From the cell containing the given text, extract its center point as (X, Y) coordinate. 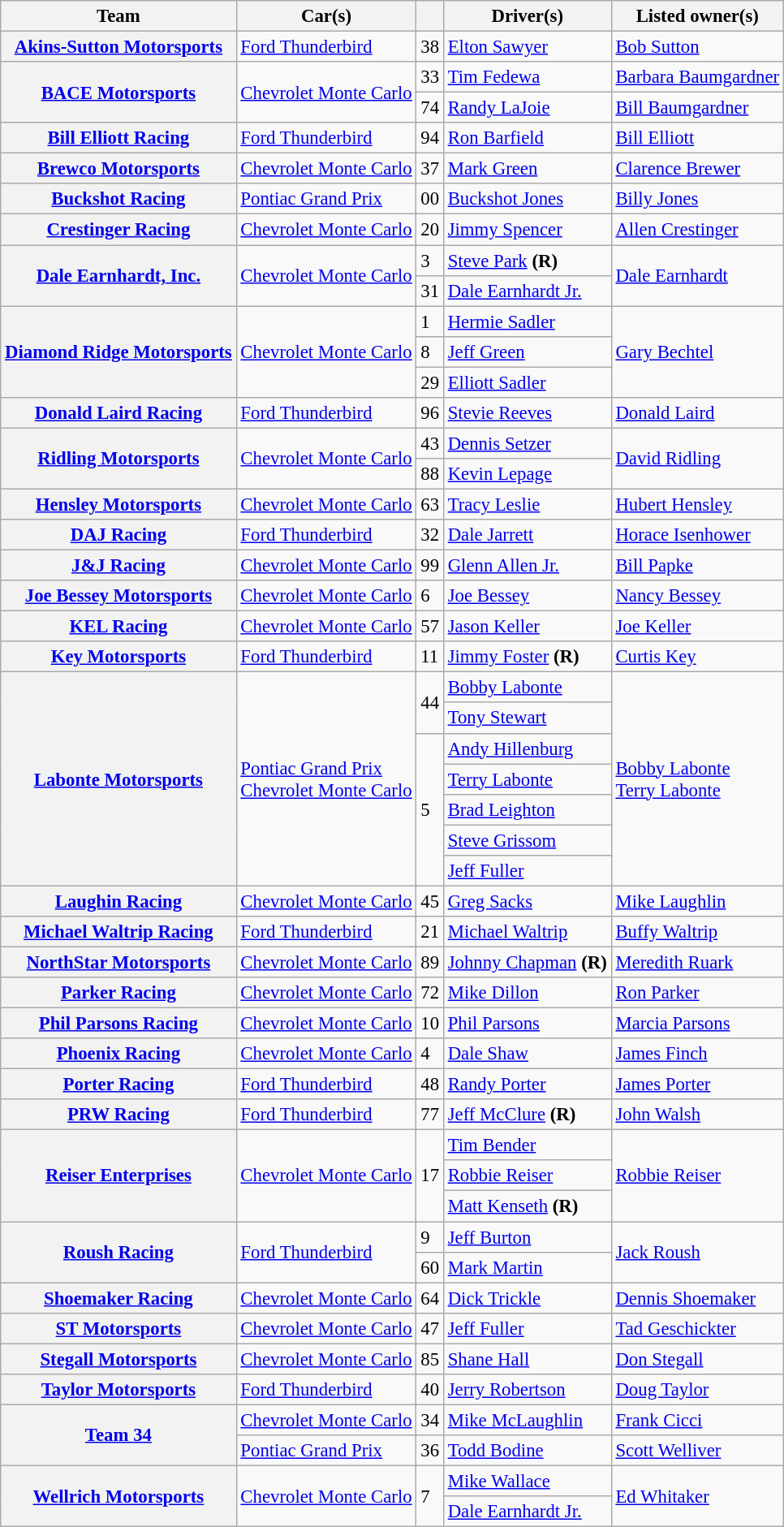
31 (430, 291)
Tracy Leslie (528, 504)
72 (430, 993)
74 (430, 108)
Hermie Sadler (528, 321)
Mike Laughlin (697, 901)
Jeff Green (528, 352)
Driver(s) (528, 16)
Elliott Sadler (528, 382)
Bill Elliott Racing (118, 138)
Roush Racing (118, 1252)
Jimmy Foster (R) (528, 657)
Hubert Hensley (697, 504)
Bill Elliott (697, 138)
40 (430, 1390)
Tim Bender (528, 1145)
33 (430, 77)
Doug Taylor (697, 1390)
Bill Papke (697, 566)
10 (430, 1024)
Jason Keller (528, 627)
Bobby LabonteTerry Labonte (697, 779)
Pontiac Grand Prix Chevrolet Monte Carlo (326, 779)
Porter Racing (118, 1085)
Joe Bessey (528, 596)
Michael Waltrip Racing (118, 932)
43 (430, 443)
Taylor Motorsports (118, 1390)
Kevin Lepage (528, 474)
47 (430, 1328)
KEL Racing (118, 627)
8 (430, 352)
Nancy Bessey (697, 596)
7 (430, 1495)
Buffy Waltrip (697, 932)
David Ridling (697, 458)
Ron Barfield (528, 138)
Mike McLaughlin (528, 1420)
Tony Stewart (528, 718)
48 (430, 1085)
Phil Parsons (528, 1024)
57 (430, 627)
20 (430, 230)
Bill Baumgardner (697, 108)
38 (430, 47)
Billy Jones (697, 199)
00 (430, 199)
44 (430, 703)
17 (430, 1175)
Andy Hillenburg (528, 748)
99 (430, 566)
Meredith Ruark (697, 962)
Dale Earnhardt, Inc. (118, 276)
37 (430, 169)
77 (430, 1115)
Tad Geschickter (697, 1328)
Don Stegall (697, 1359)
Elton Sawyer (528, 47)
11 (430, 657)
Phil Parsons Racing (118, 1024)
ST Motorsports (118, 1328)
Frank Cicci (697, 1420)
Mike Wallace (528, 1481)
NorthStar Motorsports (118, 962)
Curtis Key (697, 657)
36 (430, 1451)
Tim Fedewa (528, 77)
Crestinger Racing (118, 230)
Wellrich Motorsports (118, 1495)
Jimmy Spencer (528, 230)
4 (430, 1054)
Dale Jarrett (528, 535)
Mike Dillon (528, 993)
Jeff Burton (528, 1237)
Jack Roush (697, 1252)
Ron Parker (697, 993)
Akins-Sutton Motorsports (118, 47)
1 (430, 321)
J&J Racing (118, 566)
Hensley Motorsports (118, 504)
Phoenix Racing (118, 1054)
85 (430, 1359)
34 (430, 1420)
Randy Porter (528, 1085)
Johnny Chapman (R) (528, 962)
Glenn Allen Jr. (528, 566)
89 (430, 962)
5 (430, 809)
PRW Racing (118, 1115)
Buckshot Racing (118, 199)
Dennis Shoemaker (697, 1298)
Mark Martin (528, 1267)
Stevie Reeves (528, 413)
3 (430, 261)
88 (430, 474)
Joe Keller (697, 627)
Michael Waltrip (528, 932)
Greg Sacks (528, 901)
Horace Isenhower (697, 535)
21 (430, 932)
Marcia Parsons (697, 1024)
Jeff McClure (R) (528, 1115)
Steve Park (R) (528, 261)
Listed owner(s) (697, 16)
Labonte Motorsports (118, 779)
Joe Bessey Motorsports (118, 596)
BACE Motorsports (118, 93)
32 (430, 535)
29 (430, 382)
Team 34 (118, 1435)
Shoemaker Racing (118, 1298)
Mark Green (528, 169)
John Walsh (697, 1115)
Brewco Motorsports (118, 169)
Matt Kenseth (R) (528, 1206)
James Porter (697, 1085)
Stegall Motorsports (118, 1359)
63 (430, 504)
Dale Shaw (528, 1054)
Bobby Labonte (528, 688)
Ed Whitaker (697, 1495)
Scott Welliver (697, 1451)
James Finch (697, 1054)
Diamond Ridge Motorsports (118, 352)
Buckshot Jones (528, 199)
Randy LaJoie (528, 108)
Dennis Setzer (528, 443)
45 (430, 901)
Barbara Baumgardner (697, 77)
64 (430, 1298)
Dale Earnhardt (697, 276)
Dick Trickle (528, 1298)
Reiser Enterprises (118, 1175)
Shane Hall (528, 1359)
Todd Bodine (528, 1451)
Clarence Brewer (697, 169)
Terry Labonte (528, 779)
Laughin Racing (118, 901)
94 (430, 138)
Bob Sutton (697, 47)
Allen Crestinger (697, 230)
Key Motorsports (118, 657)
96 (430, 413)
DAJ Racing (118, 535)
9 (430, 1237)
60 (430, 1267)
Gary Bechtel (697, 352)
Donald Laird Racing (118, 413)
Donald Laird (697, 413)
Parker Racing (118, 993)
Brad Leighton (528, 809)
Jerry Robertson (528, 1390)
Team (118, 16)
Steve Grissom (528, 840)
Car(s) (326, 16)
Ridling Motorsports (118, 458)
6 (430, 596)
